Scan for the cell matching the given text and deliver its [x, y] coordinate at center. 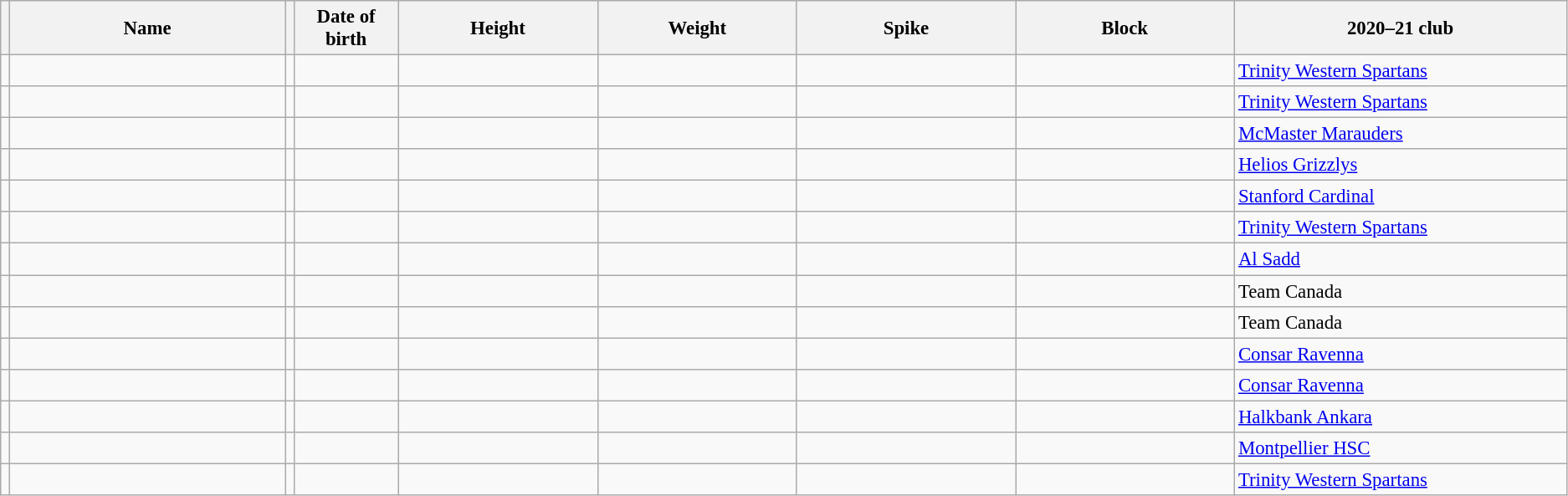
Stanford Cardinal [1401, 197]
Name [147, 28]
2020–21 club [1401, 28]
Height [498, 28]
Montpellier HSC [1401, 448]
Date of birth [346, 28]
Al Sadd [1401, 259]
Spike [905, 28]
McMaster Marauders [1401, 134]
Block [1125, 28]
Helios Grizzlys [1401, 165]
Weight [697, 28]
Halkbank Ankara [1401, 417]
